Provide the [X, Y] coordinate of the cell's center where the given text is located.  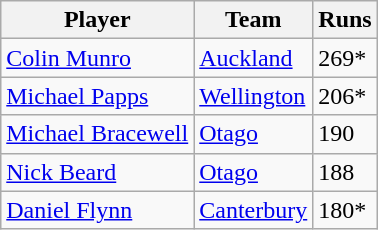
Nick Beard [98, 172]
Player [98, 20]
Daniel Flynn [98, 210]
Team [254, 20]
188 [345, 172]
Auckland [254, 58]
Runs [345, 20]
190 [345, 134]
Michael Papps [98, 96]
Canterbury [254, 210]
180* [345, 210]
Michael Bracewell [98, 134]
206* [345, 96]
Colin Munro [98, 58]
Wellington [254, 96]
269* [345, 58]
